Locate the cell with the specified text and output its [X, Y] center coordinate. 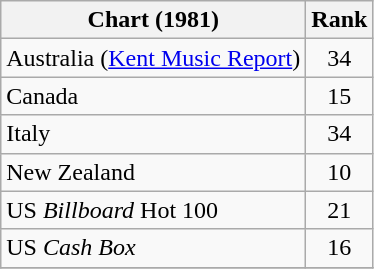
15 [340, 96]
US Cash Box [154, 248]
Australia (Kent Music Report) [154, 58]
US Billboard Hot 100 [154, 210]
10 [340, 172]
Canada [154, 96]
Italy [154, 134]
16 [340, 248]
Rank [340, 20]
21 [340, 210]
New Zealand [154, 172]
Chart (1981) [154, 20]
